Extract the (X, Y) coordinate from the center of the cell holding the provided text.  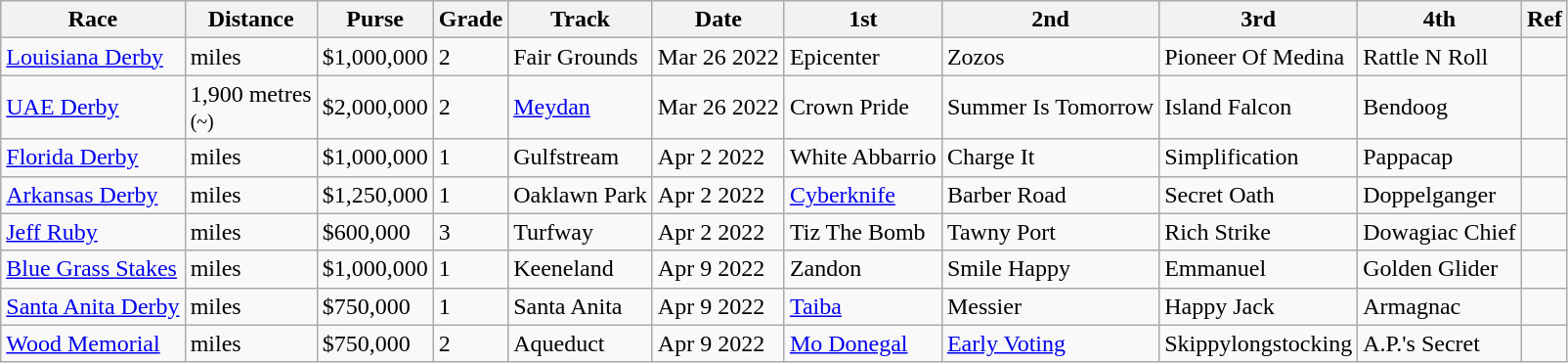
Island Falcon (1259, 108)
2nd (1050, 20)
4th (1440, 20)
Jeff Ruby (93, 232)
A.P.'s Secret (1440, 343)
Louisiana Derby (93, 57)
Aqueduct (581, 343)
$600,000 (375, 232)
Bendoog (1440, 108)
Secret Oath (1259, 195)
Dowagiac Chief (1440, 232)
Doppelganger (1440, 195)
Tiz The Bomb (862, 232)
Purse (375, 20)
Oaklawn Park (581, 195)
Rattle N Roll (1440, 57)
Track (581, 20)
Taiba (862, 306)
Rich Strike (1259, 232)
1,900 metres(~) (250, 108)
Santa Anita (581, 306)
3rd (1259, 20)
Happy Jack (1259, 306)
$2,000,000 (375, 108)
Wood Memorial (93, 343)
Pioneer Of Medina (1259, 57)
Armagnac (1440, 306)
1st (862, 20)
Simplification (1259, 158)
Summer Is Tomorrow (1050, 108)
UAE Derby (93, 108)
Gulfstream (581, 158)
Skippylongstocking (1259, 343)
Turfway (581, 232)
Mo Donegal (862, 343)
Fair Grounds (581, 57)
Zandon (862, 269)
Date (718, 20)
Arkansas Derby (93, 195)
White Abbarrio (862, 158)
Epicenter (862, 57)
Pappacap (1440, 158)
Distance (250, 20)
Tawny Port (1050, 232)
Early Voting (1050, 343)
Crown Pride (862, 108)
Keeneland (581, 269)
Charge It (1050, 158)
Ref (1545, 20)
Barber Road (1050, 195)
Cyberknife (862, 195)
Meydan (581, 108)
Race (93, 20)
$1,250,000 (375, 195)
Zozos (1050, 57)
Messier (1050, 306)
Blue Grass Stakes (93, 269)
Golden Glider (1440, 269)
Florida Derby (93, 158)
Emmanuel (1259, 269)
Santa Anita Derby (93, 306)
Grade (470, 20)
3 (470, 232)
Smile Happy (1050, 269)
